Locate the cell with the specified text and output its [x, y] center coordinate. 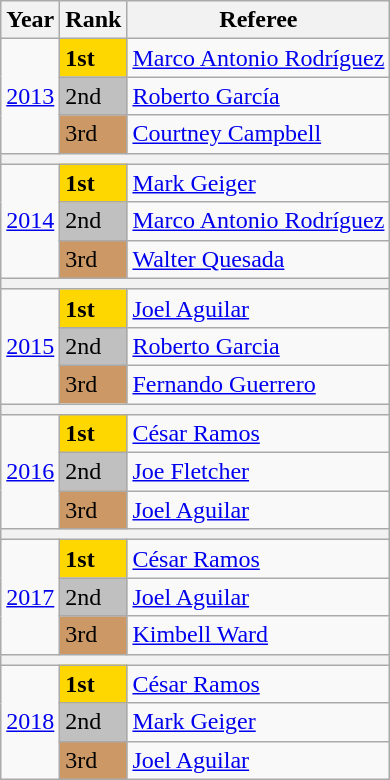
2016 [30, 472]
Roberto Garcia [258, 346]
Rank [94, 20]
Referee [258, 20]
Joe Fletcher [258, 472]
Roberto García [258, 96]
Year [30, 20]
2013 [30, 96]
2015 [30, 346]
Kimbell Ward [258, 635]
2014 [30, 221]
Courtney Campbell [258, 134]
2017 [30, 597]
2018 [30, 722]
Walter Quesada [258, 259]
Fernando Guerrero [258, 384]
